Find where the given text appears and provide that cell's center as (x, y) coordinate. 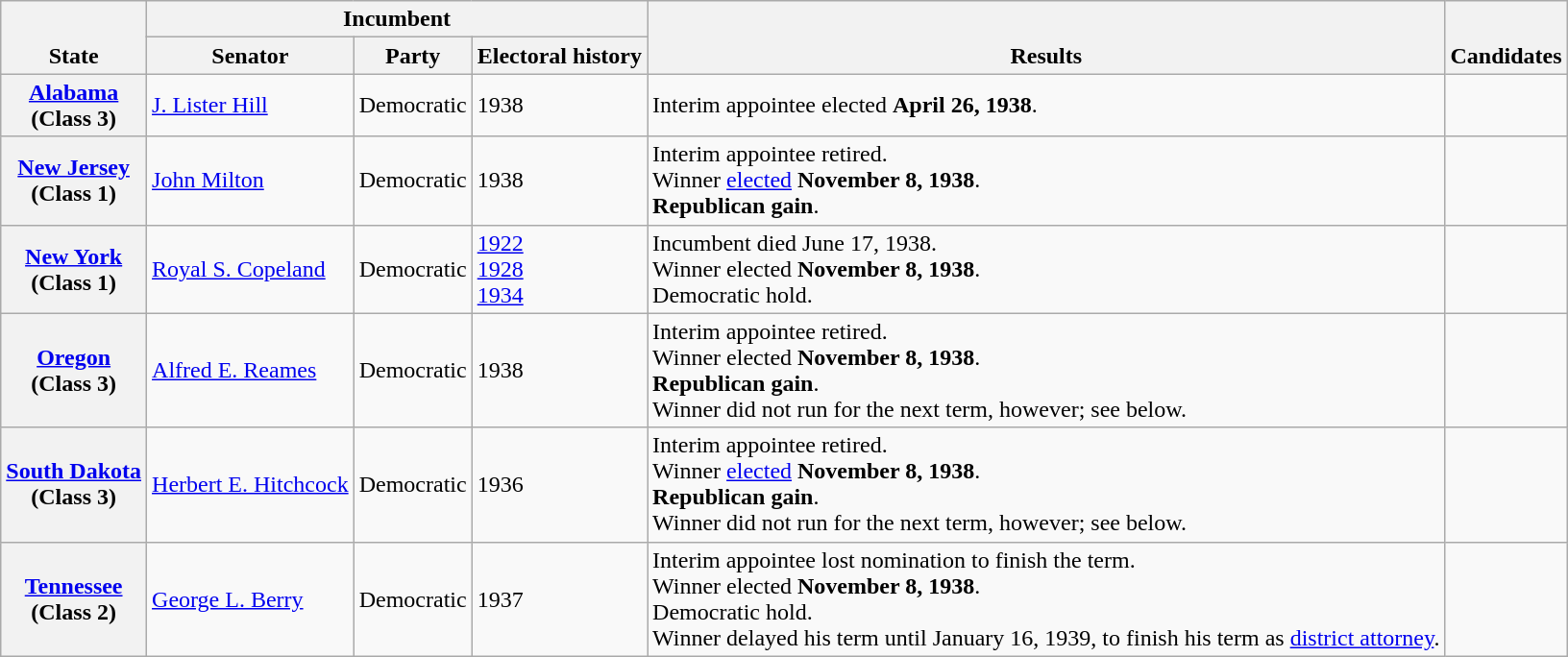
George L. Berry (251, 599)
Party (413, 56)
Alabama(Class 3) (74, 106)
Interim appointee retired.Winner elected November 8, 1938.Republican gain. (1046, 181)
Alfred E. Reames (251, 371)
Royal S. Copeland (251, 269)
Senator (251, 56)
Incumbent (398, 19)
Interim appointee elected April 26, 1938. (1046, 106)
192219281934 (559, 269)
New York(Class 1) (74, 269)
1936 (559, 484)
Electoral history (559, 56)
State (74, 37)
New Jersey(Class 1) (74, 181)
J. Lister Hill (251, 106)
Herbert E. Hitchcock (251, 484)
Results (1046, 37)
1937 (559, 599)
Incumbent died June 17, 1938.Winner elected November 8, 1938.Democratic hold. (1046, 269)
South Dakota(Class 3) (74, 484)
Candidates (1507, 37)
Tennessee(Class 2) (74, 599)
Oregon(Class 3) (74, 371)
John Milton (251, 181)
